Return (X, Y) of the center of cell containing provided text 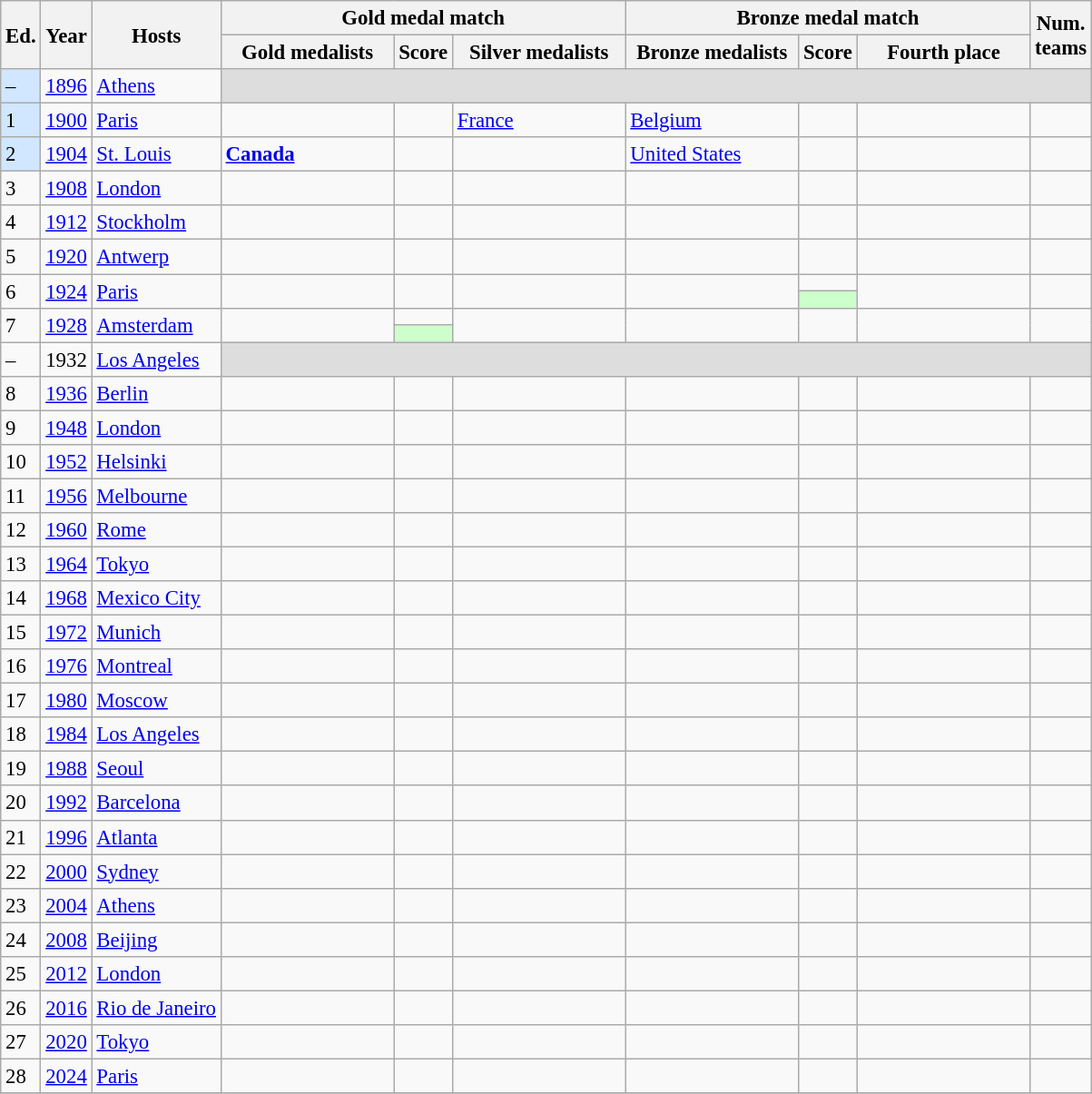
1984 (66, 734)
12 (21, 530)
22 (21, 872)
9 (21, 428)
2016 (66, 1008)
5 (21, 257)
26 (21, 1008)
2008 (66, 940)
24 (21, 940)
Moscow (156, 701)
1968 (66, 598)
France (539, 121)
13 (21, 564)
2004 (66, 905)
2024 (66, 1076)
Hosts (156, 34)
Silver medalists (539, 53)
7 (21, 325)
1988 (66, 769)
United States (712, 154)
1928 (66, 325)
6 (21, 291)
1960 (66, 530)
25 (21, 974)
Rome (156, 530)
28 (21, 1076)
10 (21, 462)
St. Louis (156, 154)
Year (66, 34)
Belgium (712, 121)
Antwerp (156, 257)
1956 (66, 496)
Canada (307, 154)
Bronze medal match (828, 18)
Ed. (21, 34)
1936 (66, 393)
Berlin (156, 393)
Atlanta (156, 837)
1912 (66, 222)
18 (21, 734)
1924 (66, 291)
23 (21, 905)
21 (21, 837)
2 (21, 154)
Amsterdam (156, 325)
14 (21, 598)
19 (21, 769)
Gold medal match (423, 18)
1896 (66, 86)
2020 (66, 1042)
16 (21, 666)
Stockholm (156, 222)
Gold medalists (307, 53)
Rio de Janeiro (156, 1008)
1920 (66, 257)
1908 (66, 189)
1992 (66, 803)
Beijing (156, 940)
Barcelona (156, 803)
Sydney (156, 872)
Montreal (156, 666)
3 (21, 189)
1932 (66, 360)
1964 (66, 564)
Bronze medalists (712, 53)
20 (21, 803)
1980 (66, 701)
27 (21, 1042)
8 (21, 393)
4 (21, 222)
1952 (66, 462)
1900 (66, 121)
2012 (66, 974)
Mexico City (156, 598)
Munich (156, 633)
15 (21, 633)
Num.teams (1061, 34)
Melbourne (156, 496)
1996 (66, 837)
11 (21, 496)
1904 (66, 154)
1976 (66, 666)
Helsinki (156, 462)
Seoul (156, 769)
1948 (66, 428)
1972 (66, 633)
1 (21, 121)
2000 (66, 872)
Fourth place (944, 53)
17 (21, 701)
